From the cell containing the given text, extract its center point as (x, y) coordinate. 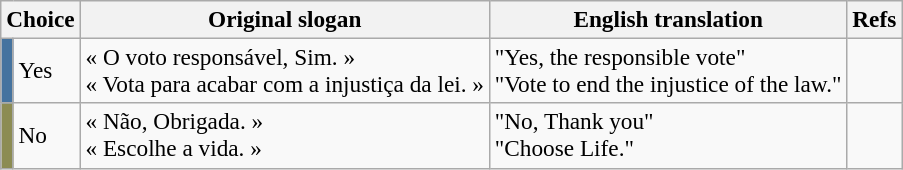
English translation (668, 19)
« O voto responsável, Sim. »« Vota para acabar com a injustiça da lei. » (284, 70)
« Não, Obrigada. » « Escolhe a vida. » (284, 136)
"No, Thank you""Choose Life." (668, 136)
No (46, 136)
"Yes, the responsible vote""Vote to end the injustice of the law." (668, 70)
Choice (40, 19)
Yes (46, 70)
Refs (874, 19)
Original slogan (284, 19)
